Identify which cell holds the provided text, then report its (x, y) central coordinate. 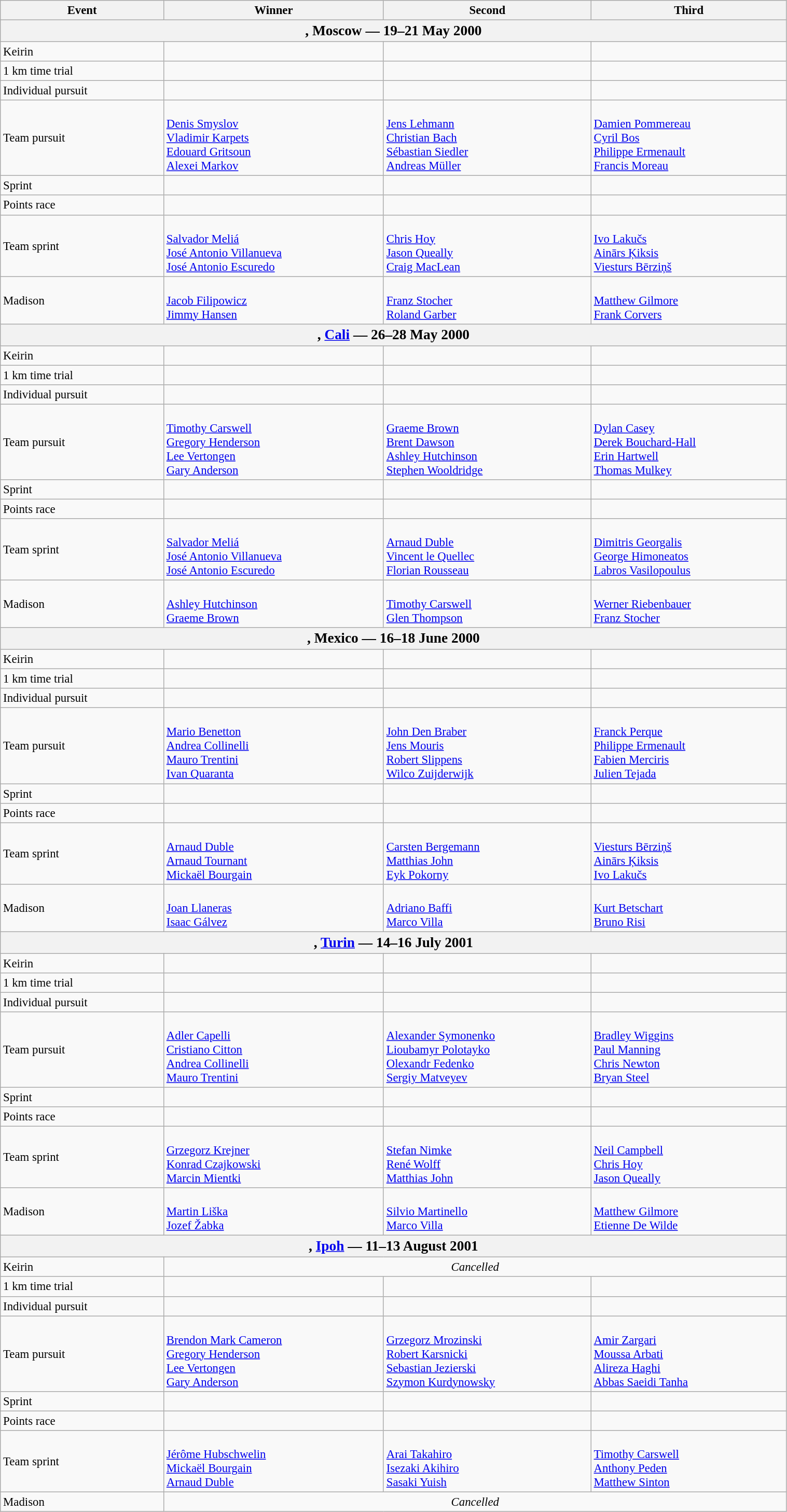
Arnaud Duble Vincent le Quellec Florian Rousseau (487, 550)
Timothy Carswell Glen Thompson (487, 604)
Matthew Gilmore Etienne De Wilde (689, 1212)
Denis Smyslov Vladimir Karpets Edouard Gritsoun Alexei Markov (274, 138)
Adriano Baffi Marco Villa (487, 908)
Neil Campbell Chris Hoy Jason Queally (689, 1158)
Alexander Symonenko Lioubamyr Polotayko Olexandr Fedenko Sergiy Matveyev (487, 1050)
Adler Capelli Cristiano Citton Andrea Collinelli Mauro Trentini (274, 1050)
, Moscow — 19–21 May 2000 (393, 31)
Werner Riebenbauer Franz Stocher (689, 604)
Graeme Brown Brent Dawson Ashley Hutchinson Stephen Wooldridge (487, 442)
Timothy Carswell Anthony Peden Matthew Sinton (689, 1462)
Carsten Bergemann Matthias John Eyk Pokorny (487, 854)
Franck Perque Philippe Ermenault Fabien Merciris Julien Tejada (689, 746)
Dylan Casey Derek Bouchard-Hall Erin Hartwell Thomas Mulkey (689, 442)
, Turin — 14–16 July 2001 (393, 942)
Stefan NimkeRené Wolff Matthias John (487, 1158)
John Den Braber Jens Mouris Robert Slippens Wilco Zuijderwijk (487, 746)
Ashley Hutchinson Graeme Brown (274, 604)
Grzegorz Mrozinski Robert Karsnicki Sebastian Jezierski Szymon Kurdynowsky (487, 1354)
Matthew Gilmore Frank Corvers (689, 300)
Arnaud Duble Arnaud Tournant Mickaël Bourgain (274, 854)
Second (487, 10)
Jacob Filipowicz Jimmy Hansen (274, 300)
Event (82, 10)
Mario Benetton Andrea Collinelli Mauro Trentini Ivan Quaranta (274, 746)
Franz Stocher Roland Garber (487, 300)
Viesturs Bērziņš Ainārs Ķiksis Ivo Lakučs (689, 854)
Ivo Lakučs Ainārs Ķiksis Viesturs Bērziņš (689, 246)
Silvio Martinello Marco Villa (487, 1212)
Jérôme Hubschwelin Mickaël Bourgain Arnaud Duble (274, 1462)
Bradley Wiggins Paul Manning Chris Newton Bryan Steel (689, 1050)
, Ipoh — 11–13 August 2001 (393, 1246)
Winner (274, 10)
Damien Pommereau Cyril Bos Philippe Ermenault Francis Moreau (689, 138)
Amir Zargari Moussa Arbati Alireza Haghi Abbas Saeidi Tanha (689, 1354)
Grzegorz Krejner Konrad Czajkowski Marcin Mientki (274, 1158)
Brendon Mark Cameron Gregory Henderson Lee Vertongen Gary Anderson (274, 1354)
Martin Liška Jozef Žabka (274, 1212)
Third (689, 10)
Kurt Betschart Bruno Risi (689, 908)
Jens Lehmann Christian Bach Sébastian Siedler Andreas Müller (487, 138)
, Cali — 26–28 May 2000 (393, 335)
Timothy Carswell Gregory Henderson Lee Vertongen Gary Anderson (274, 442)
Arai Takahiro Isezaki Akihiro Sasaki Yuish (487, 1462)
Chris Hoy Jason Queally Craig MacLean (487, 246)
, Mexico — 16–18 June 2000 (393, 639)
Dimitris Georgalis George Himoneatos Labros Vasilopoulus (689, 550)
Joan Llaneras Isaac Gálvez (274, 908)
